Pinpoint the cell where the given text exists, returning its (x, y) midpoint coordinate. 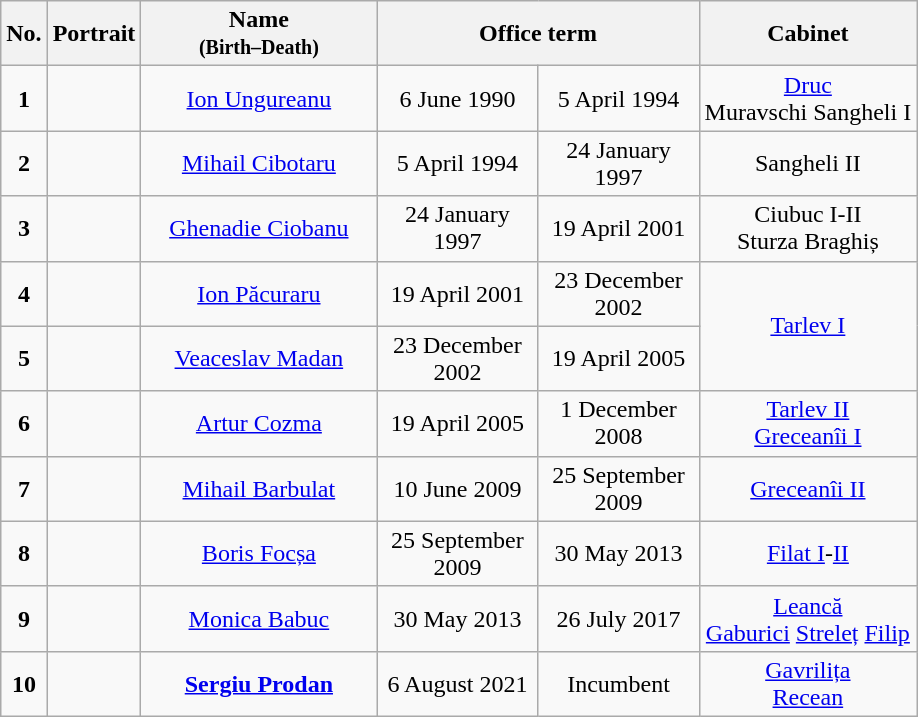
Office term (538, 34)
Name(Birth–Death) (259, 34)
Cabinet (808, 34)
Boris Focșa (259, 554)
Sergiu Prodan (259, 684)
Greceanîi II (808, 488)
Portrait (94, 34)
6 June 1990 (458, 98)
6 (24, 424)
3 (24, 228)
4 (24, 294)
DrucMuravschi Sangheli I (808, 98)
Ion Păcuraru (259, 294)
7 (24, 488)
Ghenadie Ciobanu (259, 228)
LeancăGaburici Streleț Filip (808, 618)
Incumbent (618, 684)
5 (24, 358)
Sangheli II (808, 164)
No. (24, 34)
2 (24, 164)
6 August 2021 (458, 684)
Tarlev I (808, 326)
Filat I-II (808, 554)
26 July 2017 (618, 618)
Ion Ungureanu (259, 98)
Mihail Cibotaru (259, 164)
9 (24, 618)
Mihail Barbulat (259, 488)
Ciubuc I-IISturza Braghiș (808, 228)
10 June 2009 (458, 488)
1 December 2008 (618, 424)
GavrilițaRecean (808, 684)
Artur Cozma (259, 424)
10 (24, 684)
Monica Babuc (259, 618)
Veaceslav Madan (259, 358)
Tarlev IIGreceanîi I (808, 424)
8 (24, 554)
1 (24, 98)
